From the cell containing the given text, extract its center point as (x, y) coordinate. 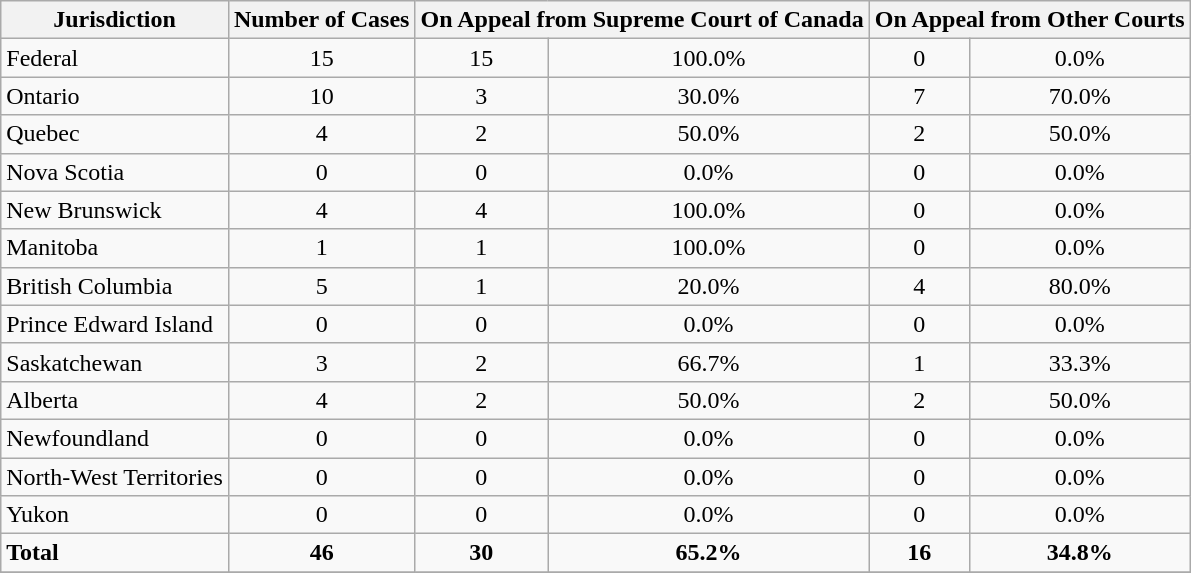
On Appeal from Other Courts (1030, 20)
Number of Cases (322, 20)
33.3% (1080, 362)
Saskatchewan (115, 362)
30.0% (709, 96)
Total (115, 553)
46 (322, 553)
North-West Territories (115, 477)
10 (322, 96)
British Columbia (115, 286)
65.2% (709, 553)
30 (482, 553)
7 (919, 96)
20.0% (709, 286)
66.7% (709, 362)
Quebec (115, 134)
Ontario (115, 96)
34.8% (1080, 553)
5 (322, 286)
Newfoundland (115, 438)
Yukon (115, 515)
Jurisdiction (115, 20)
Prince Edward Island (115, 324)
Manitoba (115, 248)
80.0% (1080, 286)
On Appeal from Supreme Court of Canada (642, 20)
16 (919, 553)
70.0% (1080, 96)
Nova Scotia (115, 172)
Alberta (115, 400)
Federal (115, 58)
New Brunswick (115, 210)
